Pinpoint the cell where the given text exists, returning its (x, y) midpoint coordinate. 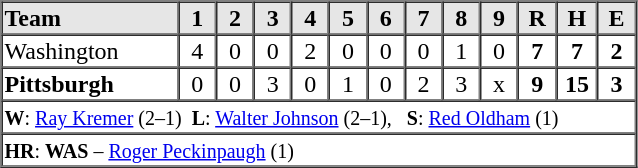
8 (461, 18)
HR: WAS – Roger Peckinpaugh (1) (319, 150)
Washington (90, 50)
15 (577, 84)
W: Ray Kremer (2–1) L: Walter Johnson (2–1), S: Red Oldham (1) (319, 116)
6 (386, 18)
R (538, 18)
Pittsburgh (90, 84)
Team (90, 18)
E (616, 18)
5 (348, 18)
x (499, 84)
H (577, 18)
